Scan for the cell matching the given text and deliver its (X, Y) coordinate at center. 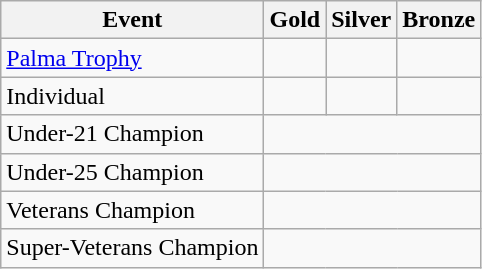
Palma Trophy (132, 58)
Event (132, 20)
Super-Veterans Champion (132, 248)
Bronze (439, 20)
Silver (362, 20)
Individual (132, 96)
Gold (295, 20)
Veterans Champion (132, 210)
Under-25 Champion (132, 172)
Under-21 Champion (132, 134)
